Provide the [x, y] coordinate of the cell's center where the given text is located.  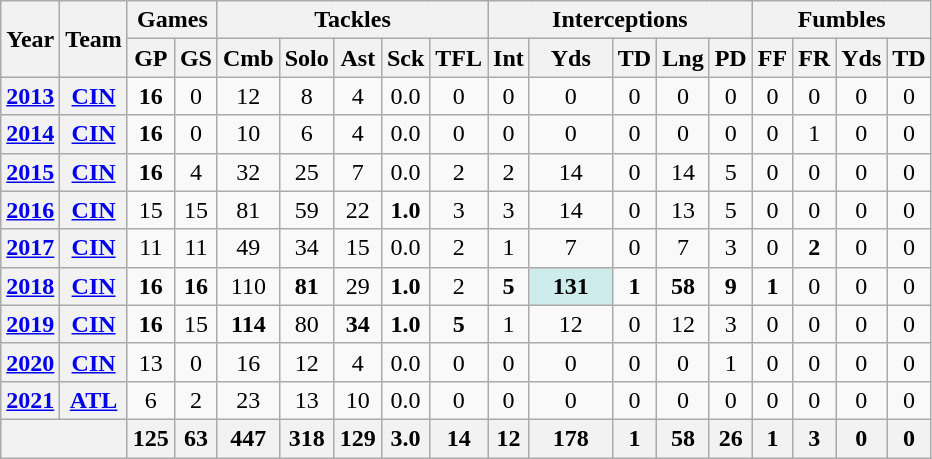
3.0 [405, 438]
2018 [30, 286]
8 [306, 96]
80 [306, 324]
TFL [459, 58]
2014 [30, 134]
Sck [405, 58]
125 [150, 438]
114 [248, 324]
23 [248, 400]
9 [730, 286]
Ast [358, 58]
PD [730, 58]
Solo [306, 58]
26 [730, 438]
ATL [94, 400]
2017 [30, 248]
32 [248, 172]
Team [94, 39]
FF [772, 58]
22 [358, 210]
2021 [30, 400]
318 [306, 438]
2013 [30, 96]
447 [248, 438]
2019 [30, 324]
110 [248, 286]
Interceptions [620, 20]
59 [306, 210]
Tackles [352, 20]
Year [30, 39]
131 [570, 286]
2015 [30, 172]
GS [196, 58]
29 [358, 286]
49 [248, 248]
Games [172, 20]
Int [509, 58]
Fumbles [842, 20]
GP [150, 58]
Lng [683, 58]
178 [570, 438]
Cmb [248, 58]
2020 [30, 362]
129 [358, 438]
25 [306, 172]
2016 [30, 210]
FR [814, 58]
63 [196, 438]
